Return the (x, y) coordinate for the center point of the cell that contains the specified text.  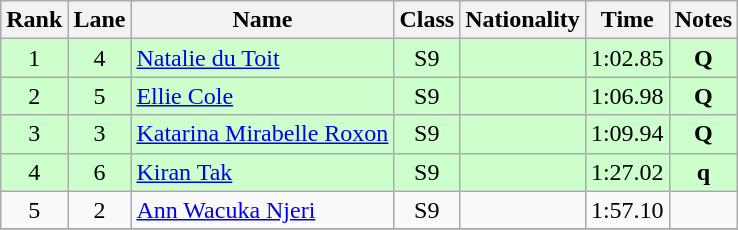
1:02.85 (627, 58)
6 (100, 172)
Natalie du Toit (262, 58)
1:57.10 (627, 210)
Name (262, 20)
Nationality (523, 20)
q (703, 172)
Time (627, 20)
1 (34, 58)
Katarina Mirabelle Roxon (262, 134)
1:27.02 (627, 172)
Kiran Tak (262, 172)
Class (427, 20)
Ellie Cole (262, 96)
1:06.98 (627, 96)
Rank (34, 20)
Lane (100, 20)
Notes (703, 20)
1:09.94 (627, 134)
Ann Wacuka Njeri (262, 210)
